Scan for the cell matching the given text and deliver its (x, y) coordinate at center. 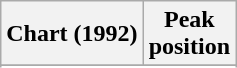
Peakposition (189, 34)
Chart (1992) (72, 34)
